Output the (x, y) coordinate of the center of the cell containing the given text.  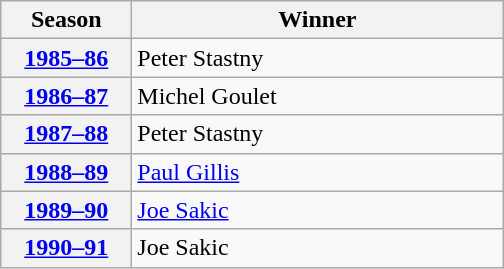
Michel Goulet (318, 96)
1985–86 (66, 58)
Season (66, 20)
Paul Gillis (318, 172)
1986–87 (66, 96)
1989–90 (66, 210)
Winner (318, 20)
1988–89 (66, 172)
1987–88 (66, 134)
1990–91 (66, 248)
